Identify which cell holds the provided text, then report its (x, y) central coordinate. 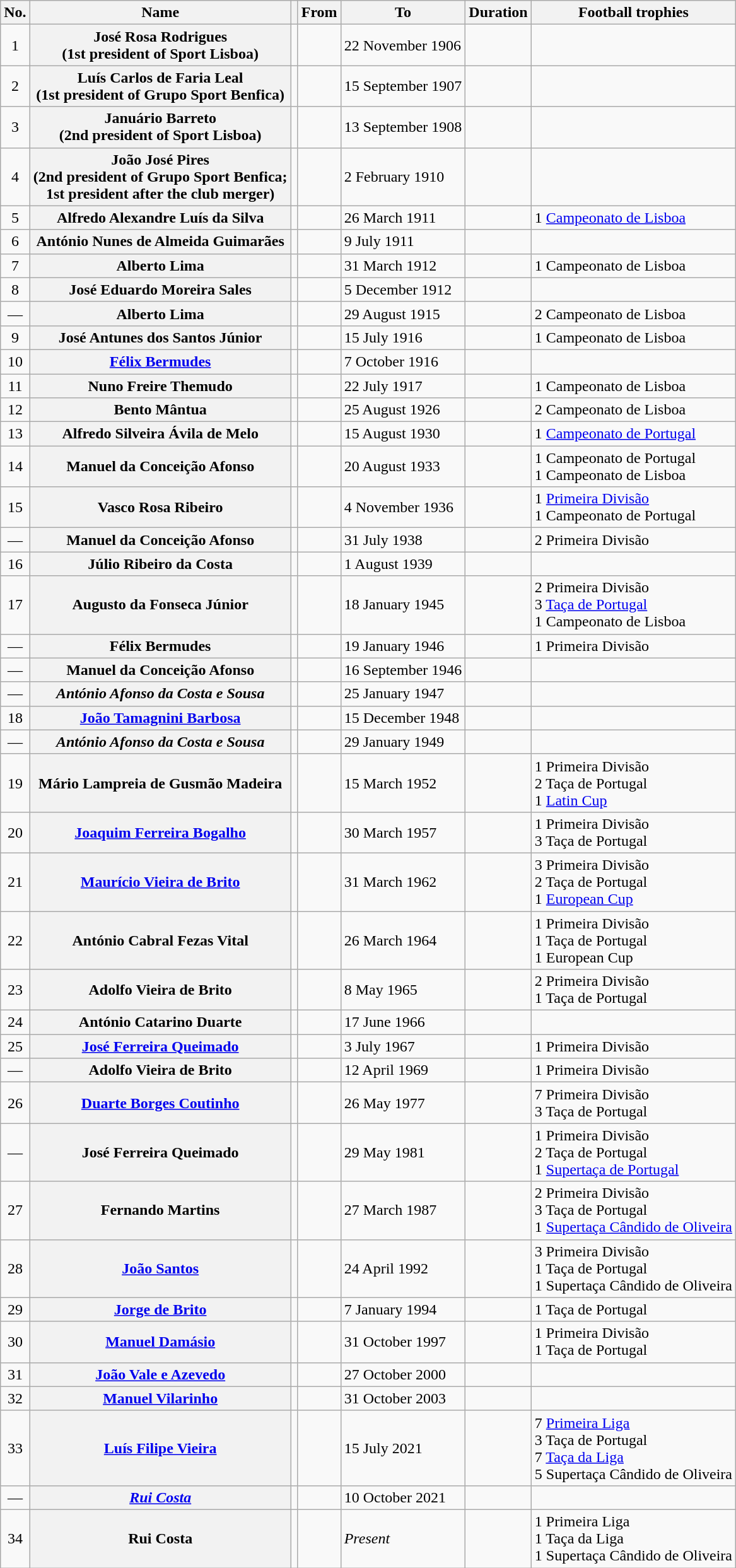
17 June 1966 (403, 1022)
16 (15, 564)
João Vale e Azevedo (160, 1374)
7 Primeira Divisão3 Taça de Portugal (633, 1103)
2 Primeira Divisão1 Taça de Portugal (633, 990)
1 Primeira Divisão1 Taça de Portugal1 European Cup (633, 940)
Present (403, 1538)
25 (15, 1046)
7 Primeira Liga3 Taça de Portugal7 Taça da Liga5 Supertaça Cândido de Oliveira (633, 1448)
2 Primeira Divisão3 Taça de Portugal1 Campeonato de Lisboa (633, 605)
Fernando Martins (160, 1210)
Luís Filipe Vieira (160, 1448)
Mário Lampreia de Gusmão Madeira (160, 783)
29 May 1981 (403, 1152)
4 November 1936 (403, 507)
25 August 1926 (403, 410)
António Cabral Fezas Vital (160, 940)
Alfredo Silveira Ávila de Melo (160, 434)
Manuel Vilarinho (160, 1398)
19 (15, 783)
9 July 1911 (403, 242)
1 Taça de Portugal (633, 1309)
26 May 1977 (403, 1103)
19 January 1946 (403, 646)
4 (15, 177)
Bento Mântua (160, 410)
24 (15, 1022)
Football trophies (633, 13)
No. (15, 13)
1 Primeira Divisão1 Taça de Portugal (633, 1342)
Duarte Borges Coutinho (160, 1103)
31 July 1938 (403, 540)
Januário Barreto(2nd president of Sport Lisboa) (160, 127)
José Rosa Rodrigues(1st president of Sport Lisboa) (160, 45)
29 August 1915 (403, 313)
2 February 1910 (403, 177)
Nuno Freire Themudo (160, 385)
28 (15, 1268)
15 December 1948 (403, 718)
29 January 1949 (403, 742)
31 March 1912 (403, 266)
29 (15, 1309)
31 October 2003 (403, 1398)
2 Primeira Divisão (633, 540)
26 March 1964 (403, 940)
26 (15, 1103)
32 (15, 1398)
26 March 1911 (403, 218)
24 April 1992 (403, 1268)
14 (15, 467)
António Catarino Duarte (160, 1022)
1 Primeira Divisão2 Taça de Portugal1 Supertaça de Portugal (633, 1152)
To (403, 13)
20 August 1933 (403, 467)
18 (15, 718)
27 (15, 1210)
1 (15, 45)
15 July 1916 (403, 337)
1 Campeonato de Portugal1 Campeonato de Lisboa (633, 467)
9 (15, 337)
34 (15, 1538)
8 (15, 290)
7 October 1916 (403, 361)
27 October 2000 (403, 1374)
8 May 1965 (403, 990)
20 (15, 833)
Name (160, 13)
Alfredo Alexandre Luís da Silva (160, 218)
5 December 1912 (403, 290)
31 October 1997 (403, 1342)
António Nunes de Almeida Guimarães (160, 242)
27 March 1987 (403, 1210)
25 January 1947 (403, 694)
From (319, 13)
7 (15, 266)
3 Primeira Divisão2 Taça de Portugal1 European Cup (633, 882)
Luís Carlos de Faria Leal(1st president of Grupo Sport Benfica) (160, 86)
Vasco Rosa Ribeiro (160, 507)
23 (15, 990)
1 Primeira Liga1 Taça da Liga1 Supertaça Cândido de Oliveira (633, 1538)
31 March 1962 (403, 882)
22 (15, 940)
12 April 1969 (403, 1070)
Joaquim Ferreira Bogalho (160, 833)
João Santos (160, 1268)
22 November 1906 (403, 45)
15 (15, 507)
15 August 1930 (403, 434)
1 Primeira Divisão1 Campeonato de Portugal (633, 507)
Manuel Damásio (160, 1342)
Maurício Vieira de Brito (160, 882)
7 January 1994 (403, 1309)
6 (15, 242)
Jorge de Brito (160, 1309)
11 (15, 385)
2 (15, 86)
13 September 1908 (403, 127)
3 July 1967 (403, 1046)
1 Campeonato de Portugal (633, 434)
1 Primeira Divisão2 Taça de Portugal1 Latin Cup (633, 783)
5 (15, 218)
2 Primeira Divisão3 Taça de Portugal1 Supertaça Cândido de Oliveira (633, 1210)
17 (15, 605)
Júlio Ribeiro da Costa (160, 564)
15 July 2021 (403, 1448)
13 (15, 434)
José Antunes dos Santos Júnior (160, 337)
22 July 1917 (403, 385)
João Tamagnini Barbosa (160, 718)
3 (15, 127)
18 January 1945 (403, 605)
Duration (498, 13)
3 Primeira Divisão1 Taça de Portugal1 Supertaça Cândido de Oliveira (633, 1268)
15 September 1907 (403, 86)
João José Pires(2nd president of Grupo Sport Benfica;1st president after the club merger) (160, 177)
José Eduardo Moreira Sales (160, 290)
1 August 1939 (403, 564)
1 Primeira Divisão3 Taça de Portugal (633, 833)
30 March 1957 (403, 833)
21 (15, 882)
Augusto da Fonseca Júnior (160, 605)
33 (15, 1448)
30 (15, 1342)
31 (15, 1374)
10 October 2021 (403, 1497)
10 (15, 361)
16 September 1946 (403, 670)
15 March 1952 (403, 783)
12 (15, 410)
